Extract the (x, y) coordinate from the center of the cell holding the provided text.  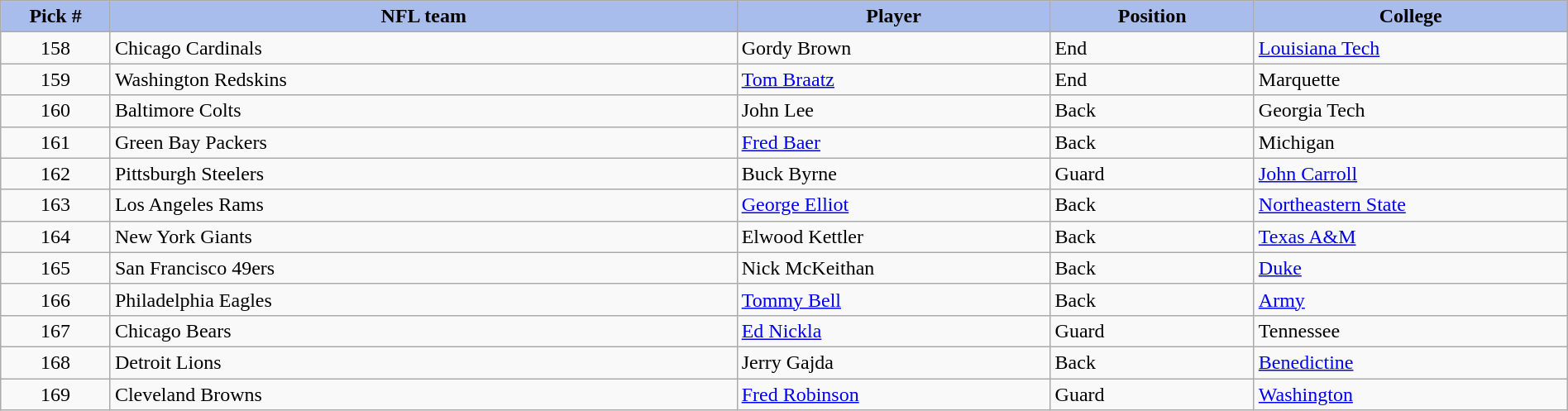
Louisiana Tech (1411, 48)
Michigan (1411, 142)
Tommy Bell (893, 299)
NFL team (423, 17)
160 (56, 111)
Texas A&M (1411, 237)
Elwood Kettler (893, 237)
165 (56, 268)
163 (56, 205)
Player (893, 17)
166 (56, 299)
159 (56, 79)
Chicago Bears (423, 331)
169 (56, 394)
158 (56, 48)
Green Bay Packers (423, 142)
Pick # (56, 17)
College (1411, 17)
161 (56, 142)
Fred Robinson (893, 394)
167 (56, 331)
Pittsburgh Steelers (423, 174)
Duke (1411, 268)
162 (56, 174)
Buck Byrne (893, 174)
San Francisco 49ers (423, 268)
Marquette (1411, 79)
Washington Redskins (423, 79)
164 (56, 237)
Jerry Gajda (893, 362)
New York Giants (423, 237)
Chicago Cardinals (423, 48)
Fred Baer (893, 142)
Philadelphia Eagles (423, 299)
Los Angeles Rams (423, 205)
Ed Nickla (893, 331)
Benedictine (1411, 362)
Washington (1411, 394)
John Lee (893, 111)
Detroit Lions (423, 362)
Gordy Brown (893, 48)
Position (1152, 17)
John Carroll (1411, 174)
Army (1411, 299)
Cleveland Browns (423, 394)
Tom Braatz (893, 79)
Tennessee (1411, 331)
George Elliot (893, 205)
Baltimore Colts (423, 111)
Northeastern State (1411, 205)
Georgia Tech (1411, 111)
168 (56, 362)
Nick McKeithan (893, 268)
